Extract the (x, y) coordinate from the center of the cell holding the provided text.  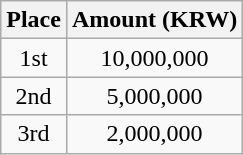
10,000,000 (154, 58)
2,000,000 (154, 134)
2nd (34, 96)
Amount (KRW) (154, 20)
1st (34, 58)
3rd (34, 134)
Place (34, 20)
5,000,000 (154, 96)
